From the cell containing the given text, extract its center point as [x, y] coordinate. 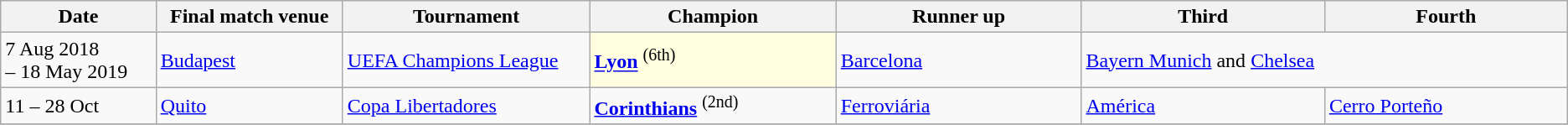
Budapest [250, 60]
7 Aug 2018 – 18 May 2019 [79, 60]
Date [79, 17]
Cerro Porteño [1446, 106]
Barcelona [958, 60]
Bayern Munich and Chelsea [1324, 60]
11 – 28 Oct [79, 106]
Runner up [958, 17]
Copa Libertadores [466, 106]
Third [1203, 17]
Quito [250, 106]
Ferroviária [958, 106]
Tournament [466, 17]
Fourth [1446, 17]
América [1203, 106]
Champion [713, 17]
Final match venue [250, 17]
UEFA Champions League [466, 60]
Corinthians (2nd) [713, 106]
Lyon (6th) [713, 60]
